Extract the (X, Y) coordinate from the center of the cell holding the provided text.  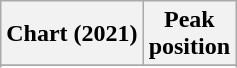
Chart (2021) (72, 34)
Peakposition (189, 34)
